Identify which cell holds the provided text, then report its (x, y) central coordinate. 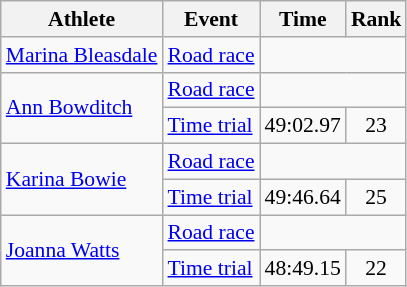
48:49.15 (303, 269)
Joanna Watts (82, 250)
Karina Bowie (82, 180)
Rank (376, 19)
Athlete (82, 19)
25 (376, 197)
Ann Bowditch (82, 108)
Marina Bleasdale (82, 55)
Event (212, 19)
49:02.97 (303, 126)
22 (376, 269)
49:46.64 (303, 197)
Time (303, 19)
23 (376, 126)
